Provide the [x, y] coordinate of the cell's center where the given text is located.  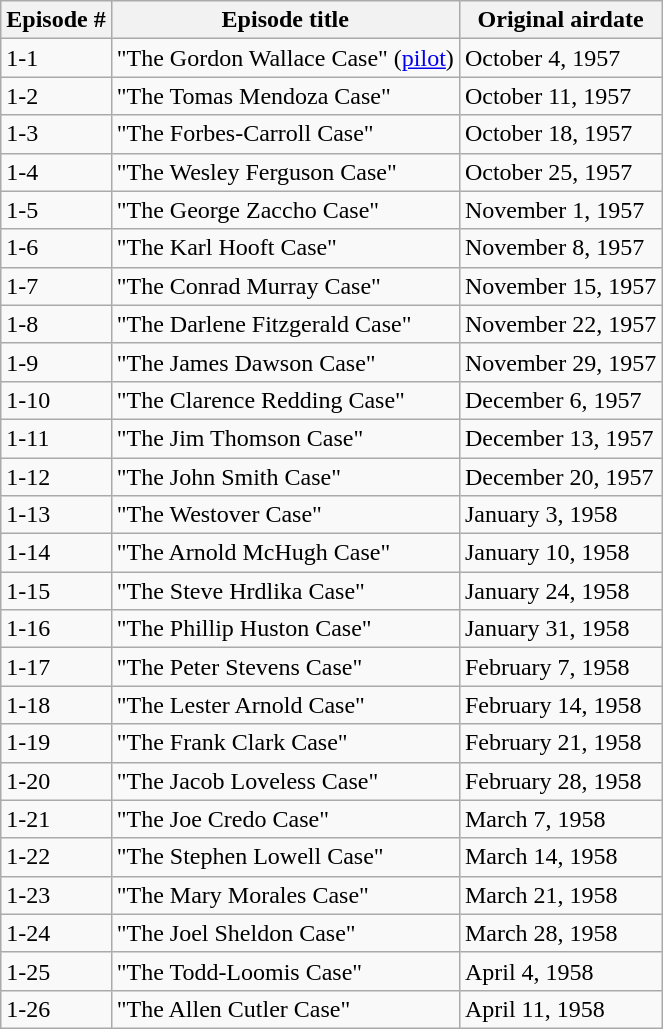
"The Mary Morales Case" [285, 895]
April 11, 1958 [560, 1009]
January 24, 1958 [560, 591]
"The Tomas Mendoza Case" [285, 96]
Episode title [285, 20]
"The Jacob Loveless Case" [285, 781]
"The John Smith Case" [285, 477]
November 1, 1957 [560, 210]
"The Conrad Murray Case" [285, 286]
1-7 [56, 286]
November 29, 1957 [560, 362]
1-17 [56, 667]
"The George Zaccho Case" [285, 210]
1-8 [56, 324]
1-20 [56, 781]
1-10 [56, 400]
1-9 [56, 362]
1-1 [56, 58]
October 18, 1957 [560, 134]
1-4 [56, 172]
February 14, 1958 [560, 705]
1-3 [56, 134]
December 13, 1957 [560, 438]
March 14, 1958 [560, 857]
March 7, 1958 [560, 819]
"The Allen Cutler Case" [285, 1009]
1-2 [56, 96]
"The Forbes-Carroll Case" [285, 134]
1-6 [56, 248]
"The Frank Clark Case" [285, 743]
Episode # [56, 20]
March 28, 1958 [560, 933]
"The Steve Hrdlika Case" [285, 591]
"The Todd-Loomis Case" [285, 971]
"The Phillip Huston Case" [285, 629]
"The Joe Credo Case" [285, 819]
1-23 [56, 895]
"The Westover Case" [285, 515]
November 22, 1957 [560, 324]
1-13 [56, 515]
1-15 [56, 591]
1-24 [56, 933]
1-18 [56, 705]
1-11 [56, 438]
January 3, 1958 [560, 515]
"The Wesley Ferguson Case" [285, 172]
1-14 [56, 553]
"The Karl Hooft Case" [285, 248]
"The Arnold McHugh Case" [285, 553]
"The Darlene Fitzgerald Case" [285, 324]
"The Lester Arnold Case" [285, 705]
"The Joel Sheldon Case" [285, 933]
February 7, 1958 [560, 667]
"The Gordon Wallace Case" (pilot) [285, 58]
March 21, 1958 [560, 895]
1-5 [56, 210]
January 31, 1958 [560, 629]
"The Jim Thomson Case" [285, 438]
December 6, 1957 [560, 400]
"The Peter Stevens Case" [285, 667]
November 15, 1957 [560, 286]
January 10, 1958 [560, 553]
1-21 [56, 819]
1-16 [56, 629]
1-25 [56, 971]
"The James Dawson Case" [285, 362]
1-12 [56, 477]
February 21, 1958 [560, 743]
October 4, 1957 [560, 58]
December 20, 1957 [560, 477]
October 25, 1957 [560, 172]
April 4, 1958 [560, 971]
"The Stephen Lowell Case" [285, 857]
February 28, 1958 [560, 781]
1-19 [56, 743]
November 8, 1957 [560, 248]
Original airdate [560, 20]
1-22 [56, 857]
"The Clarence Redding Case" [285, 400]
October 11, 1957 [560, 96]
1-26 [56, 1009]
